Detect which cell encompasses the target text, then output its (X, Y) center coordinate. 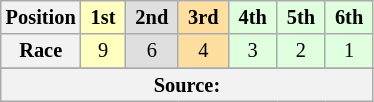
9 (104, 51)
3rd (203, 17)
5th (301, 17)
Position (41, 17)
4 (203, 51)
Source: (187, 85)
1st (104, 17)
6 (152, 51)
2 (301, 51)
1 (349, 51)
3 (253, 51)
6th (349, 17)
2nd (152, 17)
Race (41, 51)
4th (253, 17)
